Capture the cell that displays the provided text and extract its [X, Y] central coordinate. 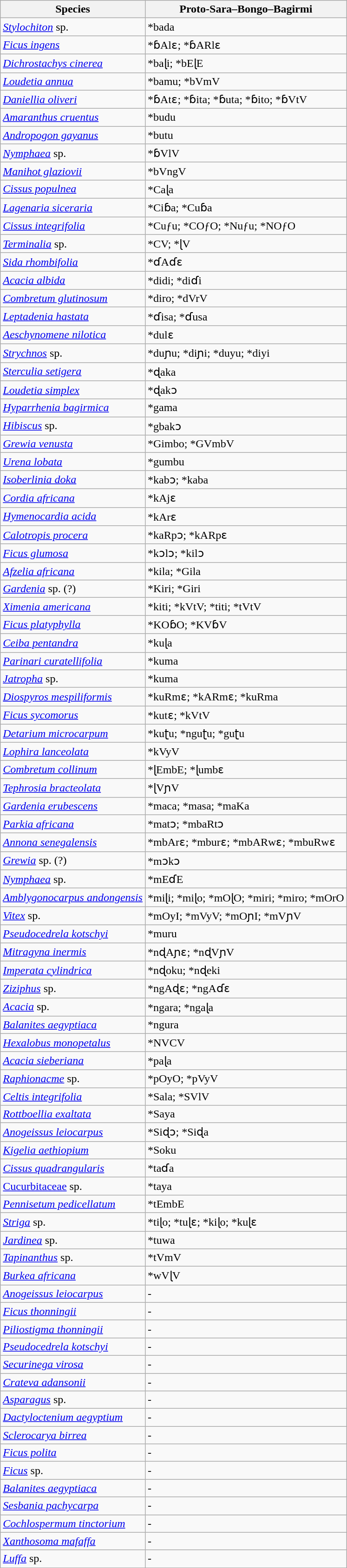
Parkia africana [73, 824]
Cordia africana [73, 498]
Manihot glaziovii [73, 171]
Ficus ingens [73, 45]
*kutɛ; *kVtV [246, 715]
*kArɛ [246, 516]
*kabɔ; *kaba [246, 480]
*ɖaka [246, 372]
Cissus populnea [73, 189]
*matɔ; *mbaRtɔ [246, 824]
*ɭVɲV [246, 788]
Cissus quadrangularis [73, 1168]
*Sala; *SVlV [246, 1097]
*Siɖɔ; *Siɖa [246, 1132]
*miɭi; *miɭo; *mOɭO; *miri; *miro; *mOrO [246, 897]
*gama [246, 408]
Amaranthus cruentus [73, 118]
Rottboellia exaltata [73, 1114]
Amblygonocarpus andongensis [73, 897]
Cissus integrifolia [73, 225]
Ziziphus sp. [73, 989]
Loudetia annua [73, 81]
*ngara; *ngaɭa [246, 1007]
*Cuƒu; *COƒO; *Nuƒu; *NOƒO [246, 225]
*tEmbE [246, 1204]
Sclerocarya birrea [73, 1435]
Sterculia setigera [73, 372]
Urena lobata [73, 462]
*ngura [246, 1025]
Aeschynomene nilotica [73, 335]
Afzelia africana [73, 571]
Ficus platyphylla [73, 625]
Crateva adansonii [73, 1382]
*maca; *masa; *maKa [246, 806]
*taɗa [246, 1168]
*mOyI; *mVyV; *mOɲI; *mVɲV [246, 916]
Kigelia aethiopium [73, 1150]
Isoberlinia doka [73, 480]
*ɓVlV [246, 153]
*pOyO; *pVyV [246, 1078]
Hibiscus sp. [73, 426]
Hexalobus monopetalus [73, 1043]
*bVngV [246, 171]
*kiti; *kVtV; *titi; *tVtV [246, 607]
*Ciɓa; *Cuɓa [246, 208]
Xanthosoma mafaffa [73, 1541]
*kuʈu; *nguʈu; *guʈu [246, 733]
*ɖakɔ [246, 390]
*paɭa [246, 1061]
Imperata cylindrica [73, 970]
*kila; *Gila [246, 571]
Acacia albida [73, 281]
*tiɭo; *tuɭɛ; *kiɭo; *kuɭɛ [246, 1222]
Grewia venusta [73, 444]
Species [73, 9]
*muru [246, 934]
Burkea africana [73, 1276]
*wVɭV [246, 1276]
Securinega virosa [73, 1364]
Lophira lanceolata [73, 751]
*kuɭa [246, 643]
Andropogon gayanus [73, 135]
Parinari curatellifolia [73, 661]
*ɗisa; *ɗusa [246, 316]
*kaRpɔ; *kARpɛ [246, 535]
*tuwa [246, 1240]
Sesbania pachycarpa [73, 1506]
Dactyloctenium aegyptium [73, 1418]
Leptadenia hastata [73, 316]
Hyparrhenia bagirmica [73, 408]
Raphionacme sp. [73, 1078]
Daniellia oliveri [73, 99]
*NVCV [246, 1043]
Annona senegalensis [73, 843]
Lagenaria siceraria [73, 208]
*bamu; *bVmV [246, 81]
Luffa sp. [73, 1559]
Strychnos sp. [73, 353]
Vitex sp. [73, 916]
Acacia sp. [73, 1007]
Celtis integrifolia [73, 1097]
*CV; *ɭV [246, 244]
Mitragyna inermis [73, 952]
Ximenia americana [73, 607]
*gbakɔ [246, 426]
Combretum collinum [73, 770]
*ngAɖɛ; *ngAɗɛ [246, 989]
*nɖoku; *nɖeki [246, 970]
*nɖAɲɛ; *nɖVɲV [246, 952]
Diospyros mespiliformis [73, 697]
*budu [246, 118]
*gumbu [246, 462]
*kɔlɔ; *kilɔ [246, 553]
Proto-Sara–Bongo–Bagirmi [246, 9]
Sida rhombifolia [73, 262]
*baɭi; *bEɭE [246, 63]
*kAjɛ [246, 498]
Ficus sp. [73, 1470]
Ficus glumosa [73, 553]
*diro; *dVrV [246, 298]
Gardenia sp. (?) [73, 589]
*Soku [246, 1150]
*Kiri; *Giri [246, 589]
Jardinea sp. [73, 1240]
*KOɓO; *KVɓV [246, 625]
*dulɛ [246, 335]
Cochlospermum tinctorium [73, 1523]
*didi; *diɗi [246, 281]
Terminalia sp. [73, 244]
Piliostigma thonningii [73, 1329]
*taya [246, 1186]
*Gimbo; *GVmbV [246, 444]
*ɓAlɛ; *ɓARlɛ [246, 45]
Ficus sycomorus [73, 715]
Cucurbitaceae sp. [73, 1186]
Acacia sieberiana [73, 1061]
*butu [246, 135]
*Saya [246, 1114]
*kuRmɛ; *kARmɛ; *kuRma [246, 697]
Gardenia erubescens [73, 806]
Grewia sp. (?) [73, 861]
*mɔkɔ [246, 861]
Asparagus sp. [73, 1400]
Pennisetum pedicellatum [73, 1204]
*Caɭa [246, 189]
Striga sp. [73, 1222]
Combretum glutinosum [73, 298]
Jatropha sp. [73, 679]
*ɗAɗɛ [246, 262]
Tapinanthus sp. [73, 1258]
Dichrostachys cinerea [73, 63]
Ceiba pentandra [73, 643]
*bada [246, 27]
*kVyV [246, 751]
*ɭEmbE; *ɭumbɛ [246, 770]
Ficus thonningii [73, 1311]
*ɓAtɛ; *ɓita; *ɓuta; *ɓito; *ɓVtV [246, 99]
Stylochiton sp. [73, 27]
Hymenocardia acida [73, 516]
Ficus polita [73, 1453]
*mbArɛ; *mburɛ; *mbARwɛ; *mbuRwɛ [246, 843]
Loudetia simplex [73, 390]
Calotropis procera [73, 535]
Tephrosia bracteolata [73, 788]
*tVmV [246, 1258]
Detarium microcarpum [73, 733]
*mEɗE [246, 879]
*duɲu; *diɲi; *duyu; *diyi [246, 353]
